Pinpoint the cell where the given text exists, returning its (X, Y) midpoint coordinate. 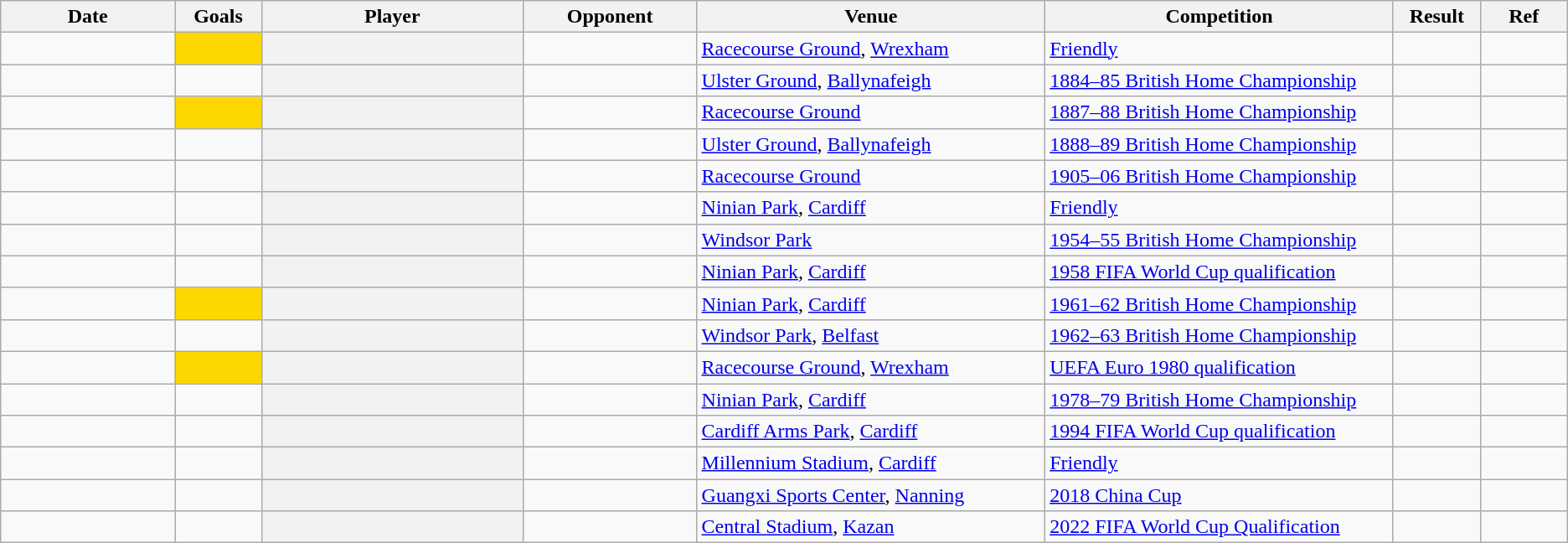
Ref (1524, 17)
Opponent (610, 17)
1887–88 British Home Championship (1220, 112)
1978–79 British Home Championship (1220, 400)
Central Stadium, Kazan (871, 527)
1994 FIFA World Cup qualification (1220, 432)
Result (1436, 17)
1961–62 British Home Championship (1220, 303)
Windsor Park (871, 240)
UEFA Euro 1980 qualification (1220, 367)
1962–63 British Home Championship (1220, 335)
Goals (219, 17)
Guangxi Sports Center, Nanning (871, 495)
Millennium Stadium, Cardiff (871, 463)
1954–55 British Home Championship (1220, 240)
Venue (871, 17)
1888–89 British Home Championship (1220, 144)
Competition (1220, 17)
1884–85 British Home Championship (1220, 80)
1958 FIFA World Cup qualification (1220, 271)
2022 FIFA World Cup Qualification (1220, 527)
Date (88, 17)
Cardiff Arms Park, Cardiff (871, 432)
Windsor Park, Belfast (871, 335)
1905–06 British Home Championship (1220, 176)
Player (392, 17)
2018 China Cup (1220, 495)
